Pinpoint the cell where the given text exists, returning its (X, Y) midpoint coordinate. 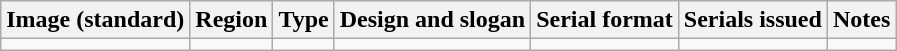
Region (232, 20)
Design and slogan (432, 20)
Serials issued (752, 20)
Serial format (605, 20)
Image (standard) (96, 20)
Notes (861, 20)
Type (304, 20)
